Search for the cell housing the specified text and yield its (X, Y) center coordinate. 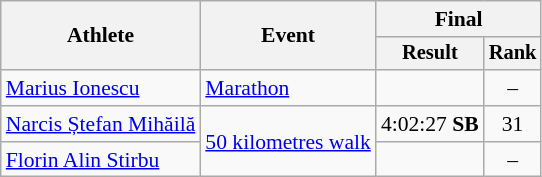
Marius Ionescu (101, 88)
50 kilometres walk (288, 142)
Narcis Ștefan Mihăilă (101, 124)
Marathon (288, 88)
Result (430, 54)
31 (513, 124)
Event (288, 36)
Athlete (101, 36)
– (513, 88)
Final (458, 19)
4:02:27 SB (430, 124)
Rank (513, 54)
